Locate the cell with the specified text and output its (x, y) center coordinate. 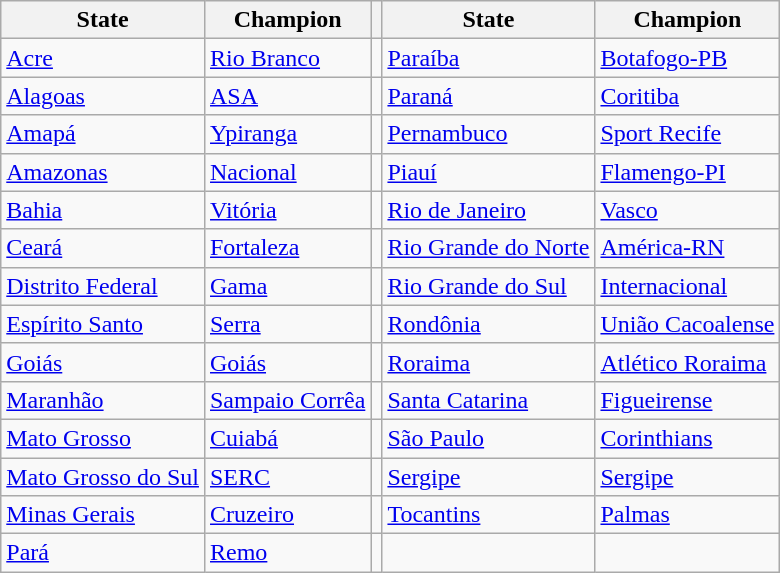
Amapá (103, 134)
Pará (103, 553)
Minas Gerais (103, 515)
Roraima (488, 362)
Rio Grande do Norte (488, 248)
Santa Catarina (488, 400)
Vasco (688, 210)
Gama (287, 286)
Cruzeiro (287, 515)
Distrito Federal (103, 286)
Corinthians (688, 438)
SERC (287, 477)
América-RN (688, 248)
Cuiabá (287, 438)
Figueirense (688, 400)
Sampaio Corrêa (287, 400)
Nacional (287, 172)
Espírito Santo (103, 324)
Rio Grande do Sul (488, 286)
Coritiba (688, 96)
Botafogo-PB (688, 58)
Atlético Roraima (688, 362)
Rio de Janeiro (488, 210)
Flamengo-PI (688, 172)
Amazonas (103, 172)
Piauí (488, 172)
Remo (287, 553)
Vitória (287, 210)
Ceará (103, 248)
Paraná (488, 96)
Sport Recife (688, 134)
Rio Branco (287, 58)
Alagoas (103, 96)
Tocantins (488, 515)
São Paulo (488, 438)
Paraíba (488, 58)
Acre (103, 58)
ASA (287, 96)
Ypiranga (287, 134)
Pernambuco (488, 134)
União Cacoalense (688, 324)
Palmas (688, 515)
Serra (287, 324)
Rondônia (488, 324)
Mato Grosso do Sul (103, 477)
Mato Grosso (103, 438)
Internacional (688, 286)
Fortaleza (287, 248)
Bahia (103, 210)
Maranhão (103, 400)
